Search for the cell housing the specified text and yield its (x, y) center coordinate. 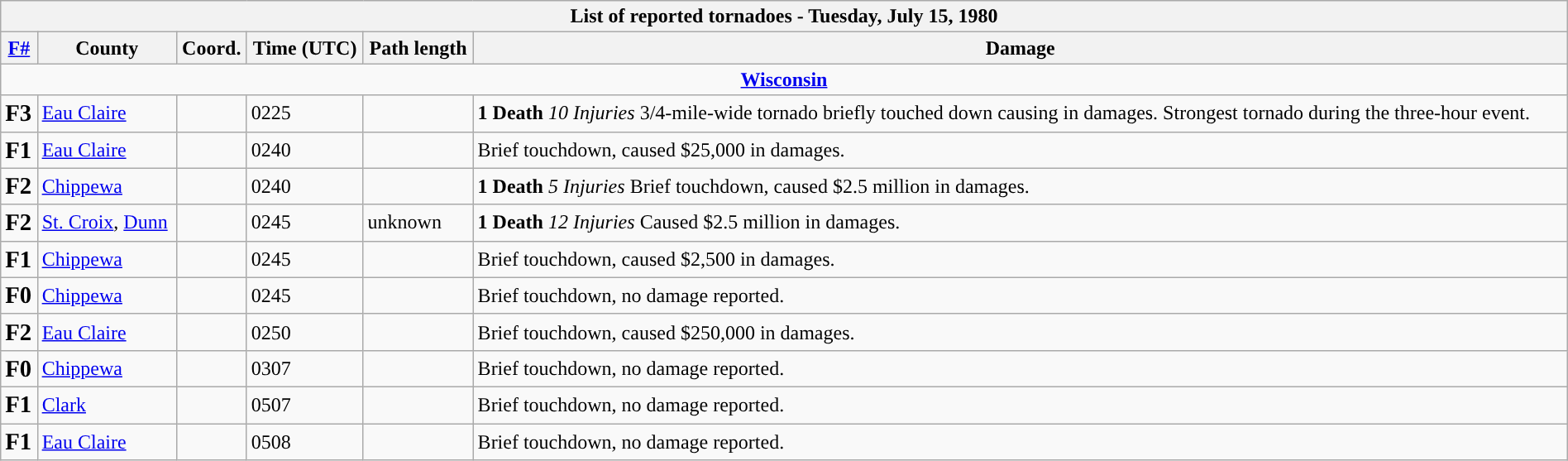
Time (UTC) (304, 48)
1 Death 5 Injuries Brief touchdown, caused $2.5 million in damages. (1021, 186)
0225 (304, 113)
Damage (1021, 48)
List of reported tornadoes - Tuesday, July 15, 1980 (784, 17)
unknown (418, 223)
Path length (418, 48)
Wisconsin (784, 79)
0307 (304, 368)
Brief touchdown, caused $2,500 in damages. (1021, 259)
F3 (19, 113)
0508 (304, 442)
1 Death 12 Injuries Caused $2.5 million in damages. (1021, 223)
St. Croix, Dunn (107, 223)
County (107, 48)
Clark (107, 405)
1 Death 10 Injuries 3/4-mile-wide tornado briefly touched down causing in damages. Strongest tornado during the three-hour event. (1021, 113)
0507 (304, 405)
Brief touchdown, caused $250,000 in damages. (1021, 332)
Brief touchdown, caused $25,000 in damages. (1021, 150)
Coord. (212, 48)
0250 (304, 332)
F# (19, 48)
